Search for the cell housing the specified text and yield its [X, Y] center coordinate. 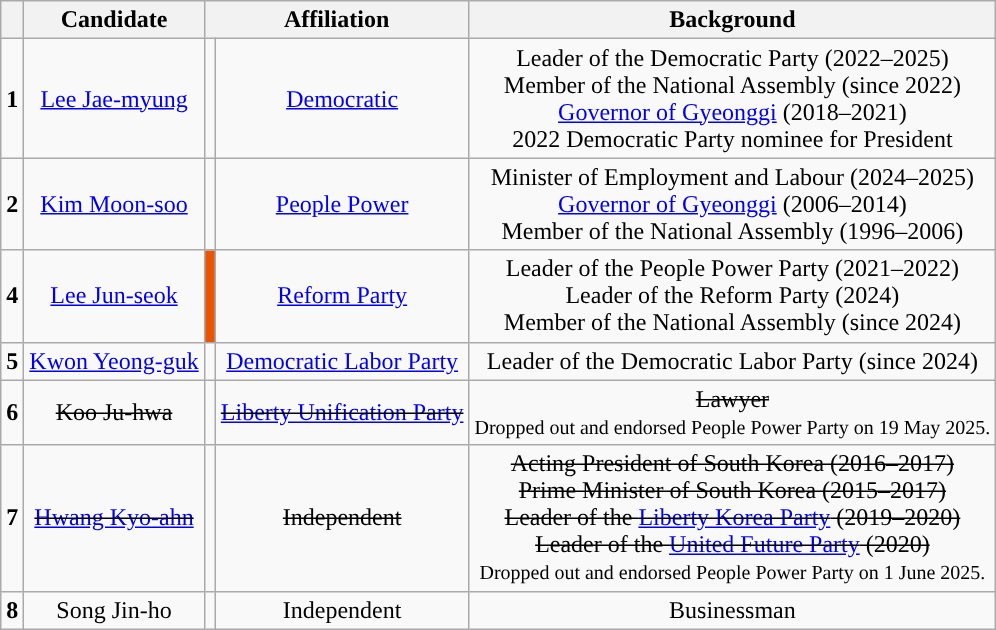
Hwang Kyo-ahn [114, 518]
Lee Jae-myung [114, 98]
Democratic Labor Party [342, 361]
4 [12, 296]
Candidate [114, 20]
Lee Jun-seok [114, 296]
2 [12, 204]
Businessman [732, 610]
Reform Party [342, 296]
6 [12, 412]
Leader of the People Power Party (2021–2022)Leader of the Reform Party (2024)Member of the National Assembly (since 2024) [732, 296]
Kim Moon-soo [114, 204]
5 [12, 361]
7 [12, 518]
Affiliation [336, 20]
Song Jin-ho [114, 610]
Koo Ju-hwa [114, 412]
Leader of the Democratic Labor Party (since 2024) [732, 361]
People Power [342, 204]
Democratic [342, 98]
LawyerDropped out and endorsed People Power Party on 19 May 2025. [732, 412]
8 [12, 610]
1 [12, 98]
Kwon Yeong-guk [114, 361]
Background [732, 20]
Liberty Unification Party [342, 412]
Minister of Employment and Labour (2024–2025)Governor of Gyeonggi (2006–2014)Member of the National Assembly (1996–2006) [732, 204]
